Return the [x, y] coordinate for the center point of the cell that contains the specified text.  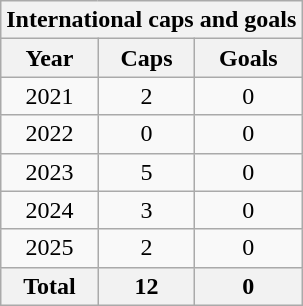
2023 [50, 172]
2021 [50, 96]
2024 [50, 210]
2025 [50, 248]
Year [50, 58]
Goals [248, 58]
5 [146, 172]
2022 [50, 134]
Total [50, 286]
3 [146, 210]
Caps [146, 58]
12 [146, 286]
International caps and goals [152, 20]
